From the cell containing the given text, extract its center point as [x, y] coordinate. 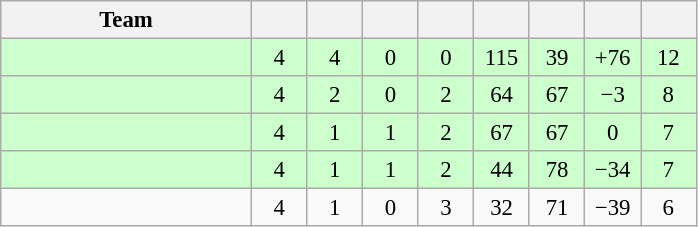
8 [668, 95]
32 [502, 208]
78 [557, 170]
−34 [613, 170]
115 [502, 58]
44 [502, 170]
+76 [613, 58]
12 [668, 58]
39 [557, 58]
71 [557, 208]
−3 [613, 95]
−39 [613, 208]
6 [668, 208]
64 [502, 95]
3 [446, 208]
Team [126, 20]
